Return [X, Y] of the center of cell containing provided text 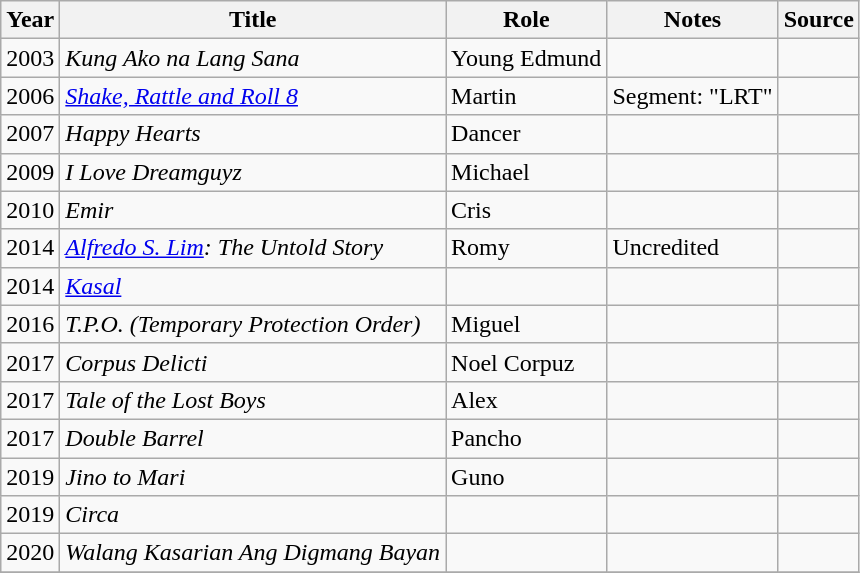
2003 [30, 58]
Noel Corpuz [526, 362]
Circa [253, 515]
Cris [526, 210]
Kasal [253, 286]
2009 [30, 172]
Guno [526, 477]
2006 [30, 96]
Happy Hearts [253, 134]
Alfredo S. Lim: The Untold Story [253, 248]
Martin [526, 96]
Corpus Delicti [253, 362]
Double Barrel [253, 438]
I Love Dreamguyz [253, 172]
2007 [30, 134]
Kung Ako na Lang Sana [253, 58]
Miguel [526, 324]
Walang Kasarian Ang Digmang Bayan [253, 553]
Young Edmund [526, 58]
Source [818, 20]
Dancer [526, 134]
Pancho [526, 438]
Romy [526, 248]
Michael [526, 172]
Emir [253, 210]
Shake, Rattle and Roll 8 [253, 96]
Year [30, 20]
Notes [692, 20]
Segment: "LRT" [692, 96]
T.P.O. (Temporary Protection Order) [253, 324]
Tale of the Lost Boys [253, 400]
Role [526, 20]
Alex [526, 400]
Jino to Mari [253, 477]
Title [253, 20]
Uncredited [692, 248]
2010 [30, 210]
2016 [30, 324]
2020 [30, 553]
